Capture the cell that displays the provided text and extract its [x, y] central coordinate. 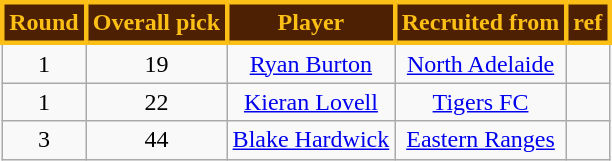
Player [311, 22]
Ryan Burton [311, 63]
Tigers FC [481, 102]
19 [156, 63]
Recruited from [481, 22]
Eastern Ranges [481, 140]
3 [44, 140]
44 [156, 140]
Blake Hardwick [311, 140]
22 [156, 102]
Overall pick [156, 22]
North Adelaide [481, 63]
Kieran Lovell [311, 102]
ref [588, 22]
Round [44, 22]
